Locate the cell with the specified text and output its (X, Y) center coordinate. 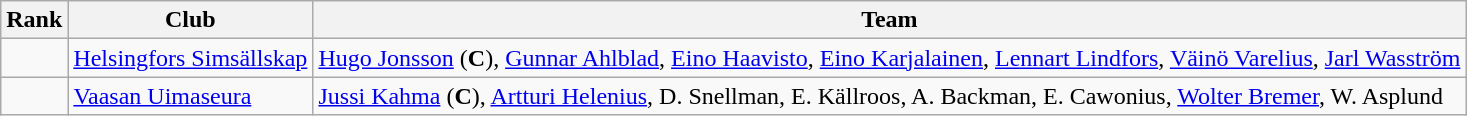
Rank (34, 20)
Vaasan Uimaseura (190, 96)
Club (190, 20)
Jussi Kahma (C), Artturi Helenius, D. Snellman, E. Källroos, A. Backman, E. Cawonius, Wolter Bremer, W. Asplund (890, 96)
Team (890, 20)
Helsingfors Simsällskap (190, 58)
Hugo Jonsson (C), Gunnar Ahlblad, Eino Haavisto, Eino Karjalainen, Lennart Lindfors, Väinö Varelius, Jarl Wasström (890, 58)
